Provide the [X, Y] coordinate of the cell's center where the given text is located.  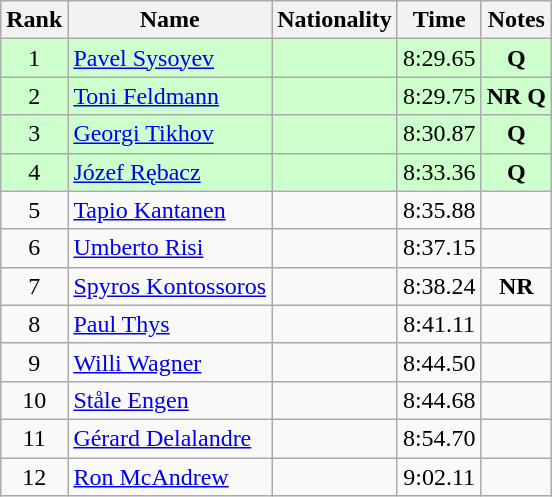
8:29.75 [439, 96]
8:54.70 [439, 438]
5 [34, 210]
Georgi Tikhov [170, 134]
Spyros Kontossoros [170, 286]
9 [34, 362]
Paul Thys [170, 324]
8:30.87 [439, 134]
Toni Feldmann [170, 96]
Umberto Risi [170, 248]
Ron McAndrew [170, 477]
Willi Wagner [170, 362]
8:37.15 [439, 248]
8:29.65 [439, 58]
1 [34, 58]
8:35.88 [439, 210]
Tapio Kantanen [170, 210]
8 [34, 324]
8:33.36 [439, 172]
7 [34, 286]
Notes [516, 20]
Gérard Delalandre [170, 438]
9:02.11 [439, 477]
11 [34, 438]
6 [34, 248]
Name [170, 20]
10 [34, 400]
8:44.50 [439, 362]
Time [439, 20]
NR [516, 286]
Józef Rębacz [170, 172]
NR Q [516, 96]
12 [34, 477]
8:41.11 [439, 324]
4 [34, 172]
Pavel Sysoyev [170, 58]
2 [34, 96]
3 [34, 134]
Ståle Engen [170, 400]
Rank [34, 20]
8:44.68 [439, 400]
Nationality [335, 20]
8:38.24 [439, 286]
